Return the (X, Y) coordinate for the center point of the cell that contains the specified text.  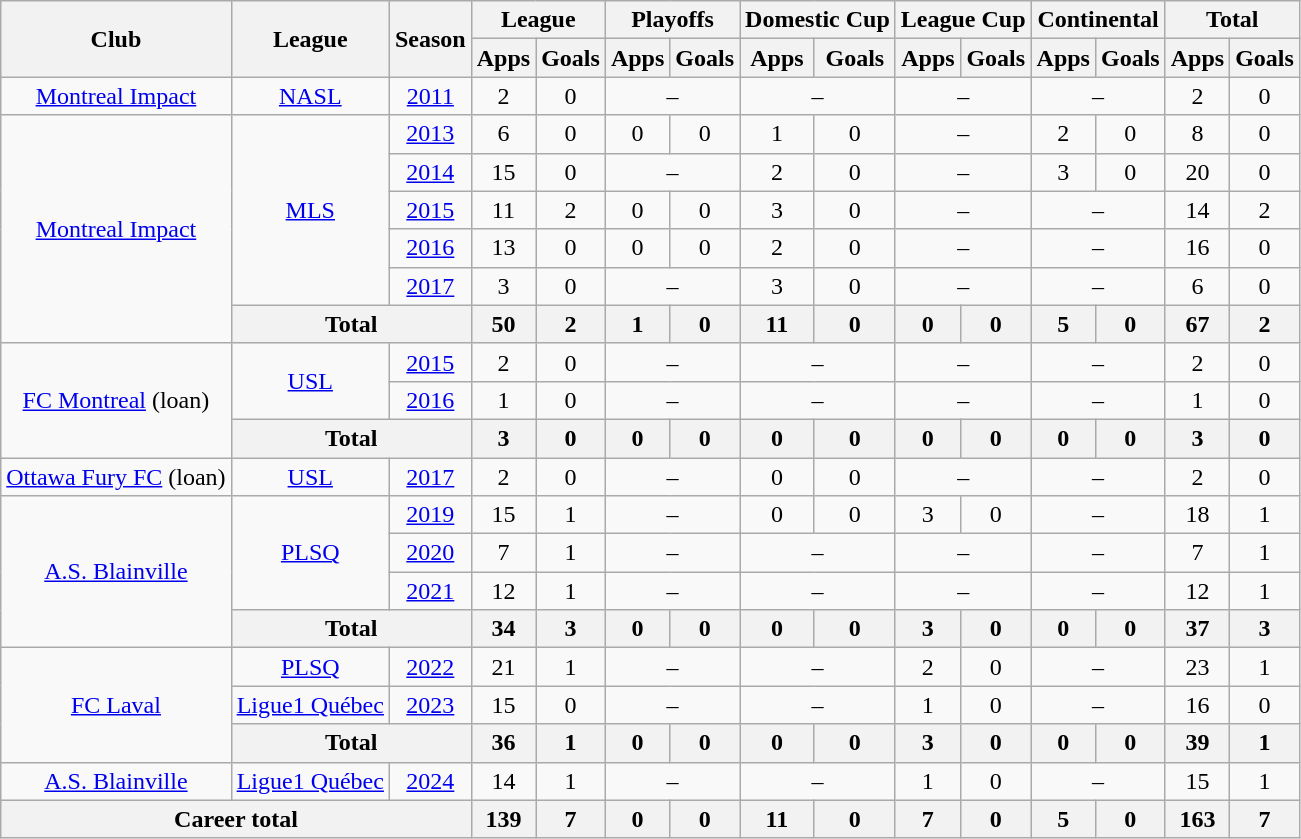
FC Montreal (loan) (116, 400)
2024 (430, 781)
2019 (430, 515)
8 (1197, 134)
37 (1197, 629)
2014 (430, 172)
67 (1197, 324)
FC Laval (116, 705)
21 (503, 667)
Playoffs (672, 20)
163 (1197, 819)
36 (503, 743)
18 (1197, 515)
League Cup (963, 20)
2022 (430, 667)
2023 (430, 705)
34 (503, 629)
Club (116, 39)
50 (503, 324)
Season (430, 39)
Career total (236, 819)
NASL (310, 96)
Domestic Cup (818, 20)
Continental (1098, 20)
2021 (430, 591)
139 (503, 819)
23 (1197, 667)
MLS (310, 210)
2013 (430, 134)
2020 (430, 553)
2011 (430, 96)
20 (1197, 172)
39 (1197, 743)
13 (503, 248)
Ottawa Fury FC (loan) (116, 477)
